Return (x, y) of the center of cell containing provided text 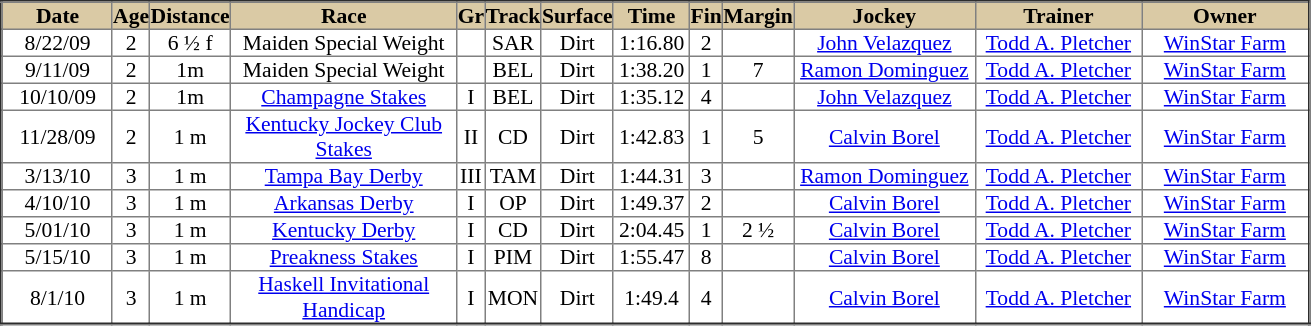
1:42.83 (651, 136)
6 ½ f (190, 42)
Tampa Bay Derby (343, 176)
7 (758, 70)
Owner (1226, 16)
Track (513, 16)
Preakness Stakes (343, 258)
1:16.80 (651, 42)
III (471, 176)
1:49.37 (651, 204)
Kentucky Jockey Club Stakes (343, 136)
Distance (190, 16)
Date (57, 16)
Haskell Invitational Handicap (343, 298)
11/28/09 (57, 136)
1:49.4 (651, 298)
10/10/09 (57, 96)
PIM (513, 258)
II (471, 136)
TAM (513, 176)
OP (513, 204)
3/13/10 (57, 176)
8/22/09 (57, 42)
9/11/09 (57, 70)
5 (758, 136)
Time (651, 16)
1:38.20 (651, 70)
Gr (471, 16)
Trainer (1058, 16)
2 ½ (758, 230)
Age (130, 16)
8/1/10 (57, 298)
1:55.47 (651, 258)
Jockey (885, 16)
1:44.31 (651, 176)
SAR (513, 42)
Race (343, 16)
5/15/10 (57, 258)
2:04.45 (651, 230)
8 (706, 258)
1:35.12 (651, 96)
Surface (577, 16)
Fin (706, 16)
Champagne Stakes (343, 96)
Arkansas Derby (343, 204)
Kentucky Derby (343, 230)
Margin (758, 16)
4/10/10 (57, 204)
MON (513, 298)
5/01/10 (57, 230)
